Return the [x, y] coordinate for the center point of the cell that contains the specified text.  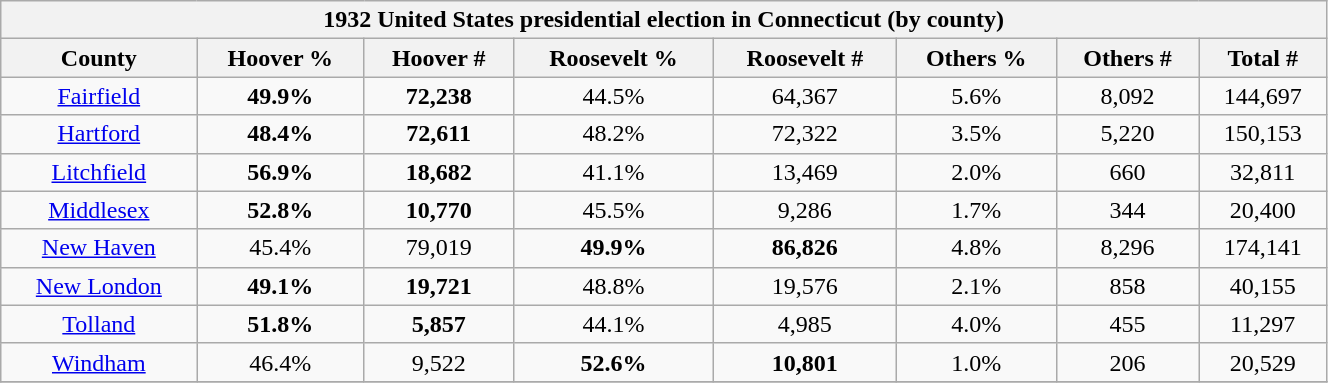
344 [1128, 210]
Windham [99, 362]
4.8% [976, 248]
5.6% [976, 96]
45.4% [280, 248]
1.0% [976, 362]
8,092 [1128, 96]
3.5% [976, 134]
174,141 [1263, 248]
64,367 [804, 96]
660 [1128, 172]
1.7% [976, 210]
Roosevelt % [614, 58]
41.1% [614, 172]
1932 United States presidential election in Connecticut (by county) [664, 20]
Middlesex [99, 210]
5,220 [1128, 134]
32,811 [1263, 172]
Litchfield [99, 172]
858 [1128, 286]
Total # [1263, 58]
4,985 [804, 324]
10,801 [804, 362]
144,697 [1263, 96]
86,826 [804, 248]
52.8% [280, 210]
20,400 [1263, 210]
72,238 [439, 96]
Roosevelt # [804, 58]
44.1% [614, 324]
11,297 [1263, 324]
5,857 [439, 324]
New London [99, 286]
56.9% [280, 172]
44.5% [614, 96]
150,153 [1263, 134]
72,611 [439, 134]
45.5% [614, 210]
Hoover % [280, 58]
79,019 [439, 248]
455 [1128, 324]
County [99, 58]
Hartford [99, 134]
40,155 [1263, 286]
Hoover # [439, 58]
13,469 [804, 172]
206 [1128, 362]
19,721 [439, 286]
48.8% [614, 286]
Others # [1128, 58]
46.4% [280, 362]
8,296 [1128, 248]
Fairfield [99, 96]
51.8% [280, 324]
Others % [976, 58]
9,522 [439, 362]
10,770 [439, 210]
18,682 [439, 172]
New Haven [99, 248]
9,286 [804, 210]
19,576 [804, 286]
49.1% [280, 286]
2.1% [976, 286]
72,322 [804, 134]
48.2% [614, 134]
2.0% [976, 172]
52.6% [614, 362]
20,529 [1263, 362]
48.4% [280, 134]
Tolland [99, 324]
4.0% [976, 324]
